Determine the [X, Y] coordinate at the center of the cell enclosing the given text.  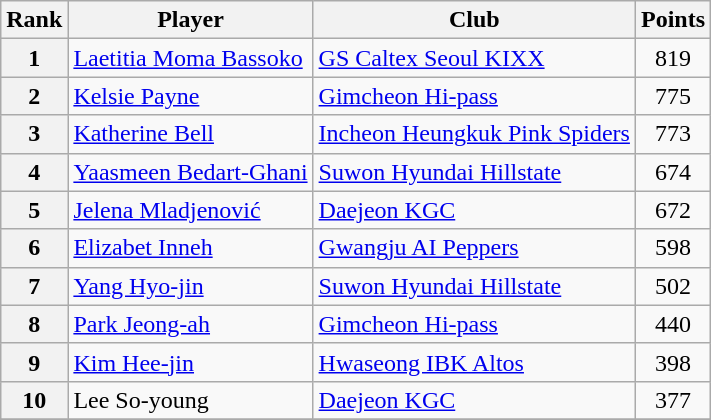
Points [672, 20]
1 [34, 58]
Yaasmeen Bedart-Ghani [190, 172]
5 [34, 210]
Club [474, 20]
10 [34, 400]
Katherine Bell [190, 134]
819 [672, 58]
377 [672, 400]
440 [672, 324]
773 [672, 134]
398 [672, 362]
Elizabet Inneh [190, 248]
Kelsie Payne [190, 96]
598 [672, 248]
674 [672, 172]
775 [672, 96]
Hwaseong IBK Altos [474, 362]
7 [34, 286]
672 [672, 210]
Yang Hyo-jin [190, 286]
Incheon Heungkuk Pink Spiders [474, 134]
GS Caltex Seoul KIXX [474, 58]
Lee So-young [190, 400]
Gwangju AI Peppers [474, 248]
Rank [34, 20]
502 [672, 286]
8 [34, 324]
Player [190, 20]
Jelena Mladjenović [190, 210]
2 [34, 96]
Park Jeong-ah [190, 324]
Kim Hee-jin [190, 362]
6 [34, 248]
3 [34, 134]
Laetitia Moma Bassoko [190, 58]
9 [34, 362]
4 [34, 172]
